Find where the given text appears and provide that cell's center as [x, y] coordinate. 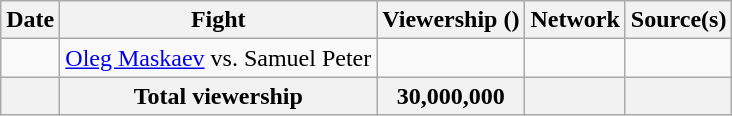
Total viewership [218, 96]
Date [30, 20]
Fight [218, 20]
30,000,000 [451, 96]
Source(s) [678, 20]
Viewership () [451, 20]
Network [575, 20]
Oleg Maskaev vs. Samuel Peter [218, 58]
